Return (x, y) of the center of cell containing provided text 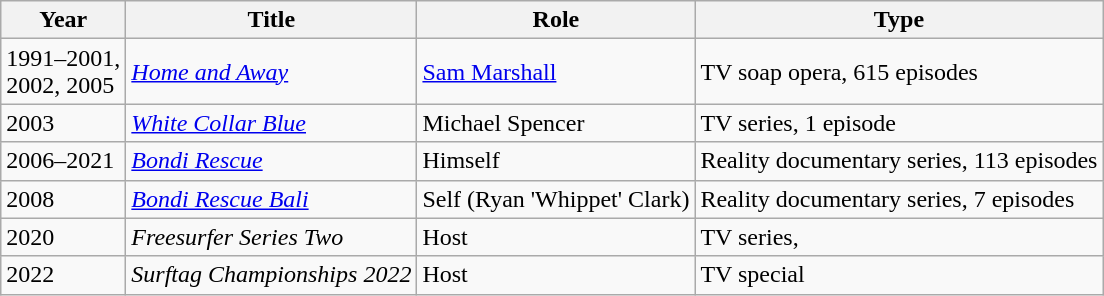
TV special (899, 275)
Reality documentary series, 7 episodes (899, 199)
Reality documentary series, 113 episodes (899, 161)
2006–2021 (64, 161)
Year (64, 20)
Bondi Rescue Bali (272, 199)
TV series, (899, 237)
1991–2001,2002, 2005 (64, 72)
Title (272, 20)
Type (899, 20)
Self (Ryan 'Whippet' Clark) (556, 199)
TV series, 1 episode (899, 123)
2020 (64, 237)
Michael Spencer (556, 123)
White Collar Blue (272, 123)
2008 (64, 199)
Sam Marshall (556, 72)
Role (556, 20)
Bondi Rescue (272, 161)
2003 (64, 123)
2022 (64, 275)
TV soap opera, 615 episodes (899, 72)
Surftag Championships 2022 (272, 275)
Home and Away (272, 72)
Freesurfer Series Two (272, 237)
Himself (556, 161)
